Locate the cell with the specified text and output its (x, y) center coordinate. 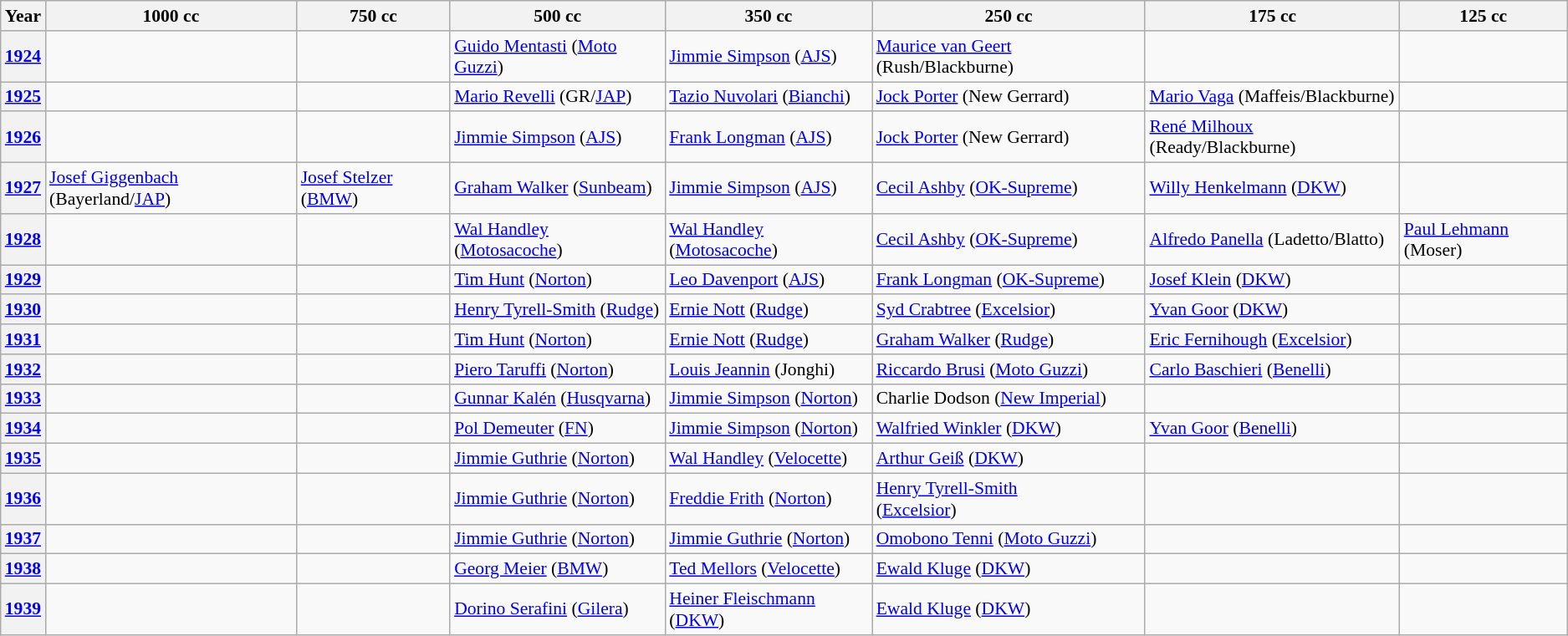
Louis Jeannin (Jonghi) (768, 369)
Maurice van Geert (Rush/Blackburne) (1009, 57)
1937 (23, 539)
Freddie Frith (Norton) (768, 498)
Yvan Goor (DKW) (1272, 310)
Graham Walker (Sunbeam) (557, 189)
250 cc (1009, 16)
1933 (23, 399)
Frank Longman (OK-Supreme) (1009, 280)
Arthur Geiß (DKW) (1009, 459)
1935 (23, 459)
1936 (23, 498)
Syd Crabtree (Excelsior) (1009, 310)
Georg Meier (BMW) (557, 569)
Henry Tyrell-Smith (Excelsior) (1009, 498)
125 cc (1484, 16)
Eric Fernihough (Excelsior) (1272, 339)
Willy Henkelmann (DKW) (1272, 189)
1931 (23, 339)
Riccardo Brusi (Moto Guzzi) (1009, 369)
Henry Tyrell-Smith (Rudge) (557, 310)
Yvan Goor (Benelli) (1272, 429)
1930 (23, 310)
Pol Demeuter (FN) (557, 429)
Alfredo Panella (Ladetto/Blatto) (1272, 239)
Charlie Dodson (New Imperial) (1009, 399)
Omobono Tenni (Moto Guzzi) (1009, 539)
Josef Stelzer (BMW) (373, 189)
Gunnar Kalén (Husqvarna) (557, 399)
1938 (23, 569)
Carlo Baschieri (Benelli) (1272, 369)
Josef Giggenbach (Bayerland/JAP) (171, 189)
René Milhoux (Ready/Blackburne) (1272, 137)
1926 (23, 137)
500 cc (557, 16)
Walfried Winkler (DKW) (1009, 429)
1934 (23, 429)
Heiner Fleischmann (DKW) (768, 610)
350 cc (768, 16)
Dorino Serafini (Gilera) (557, 610)
Guido Mentasti (Moto Guzzi) (557, 57)
Frank Longman (AJS) (768, 137)
1939 (23, 610)
1927 (23, 189)
Paul Lehmann (Moser) (1484, 239)
1924 (23, 57)
1928 (23, 239)
1000 cc (171, 16)
1925 (23, 97)
1929 (23, 280)
1932 (23, 369)
Wal Handley (Velocette) (768, 459)
Ted Mellors (Velocette) (768, 569)
Piero Taruffi (Norton) (557, 369)
750 cc (373, 16)
Mario Vaga (Maffeis/Blackburne) (1272, 97)
Josef Klein (DKW) (1272, 280)
175 cc (1272, 16)
Graham Walker (Rudge) (1009, 339)
Year (23, 16)
Tazio Nuvolari (Bianchi) (768, 97)
Mario Revelli (GR/JAP) (557, 97)
Leo Davenport (AJS) (768, 280)
